Extract the [X, Y] coordinate from the center of the cell holding the provided text.  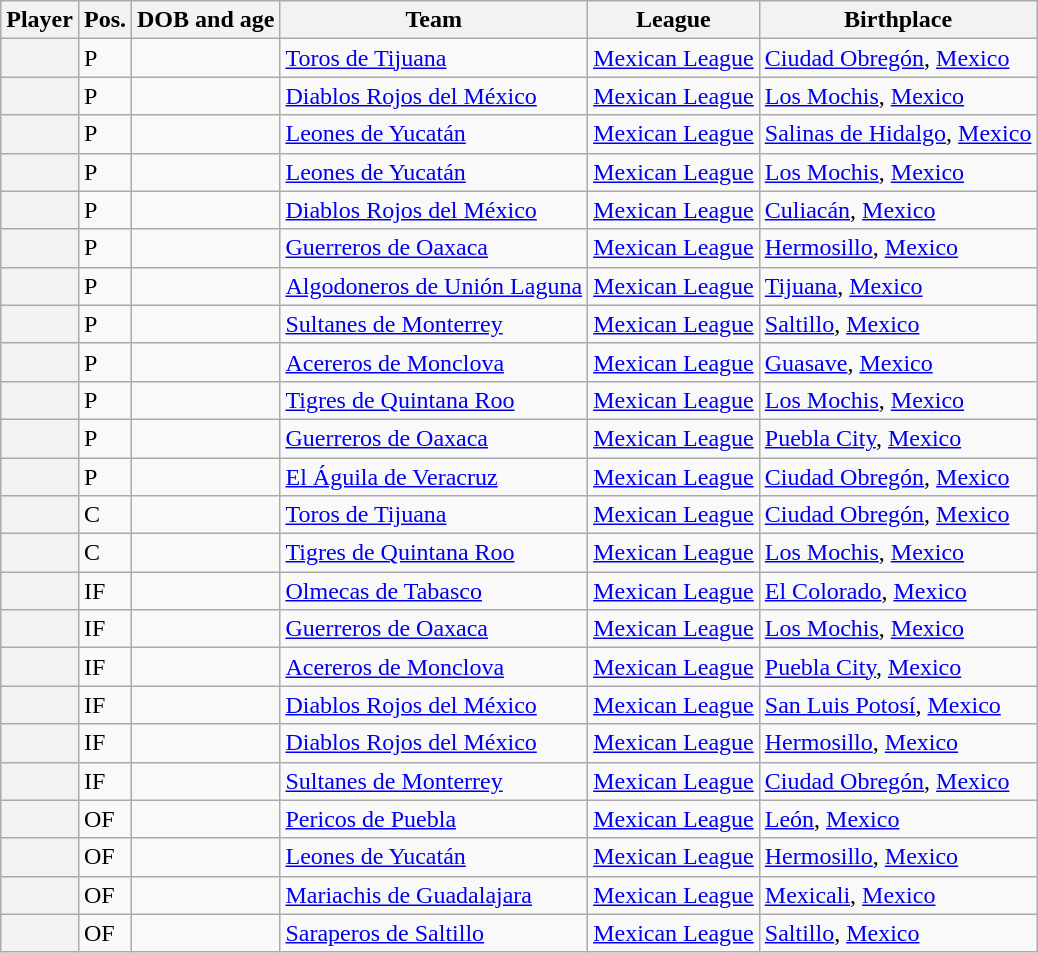
Olmecas de Tabasco [434, 591]
El Águila de Veracruz [434, 477]
San Luis Potosí, Mexico [898, 705]
Mexicali, Mexico [898, 895]
León, Mexico [898, 819]
Culiacán, Mexico [898, 210]
DOB and age [206, 20]
Algodoneros de Unión Laguna [434, 286]
Team [434, 20]
Guasave, Mexico [898, 362]
Birthplace [898, 20]
Pos. [104, 20]
Pericos de Puebla [434, 819]
Saraperos de Saltillo [434, 933]
League [674, 20]
El Colorado, Mexico [898, 591]
Player [40, 20]
Salinas de Hidalgo, Mexico [898, 134]
Tijuana, Mexico [898, 286]
Mariachis de Guadalajara [434, 895]
